Determine the [x, y] coordinate at the center of the cell enclosing the given text.  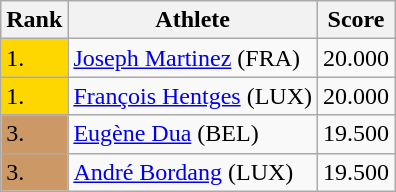
Joseph Martinez (FRA) [193, 58]
François Hentges (LUX) [193, 96]
Eugène Dua (BEL) [193, 134]
Athlete [193, 20]
Rank [34, 20]
Score [356, 20]
André Bordang (LUX) [193, 172]
